Return (x, y) of the center of cell containing provided text 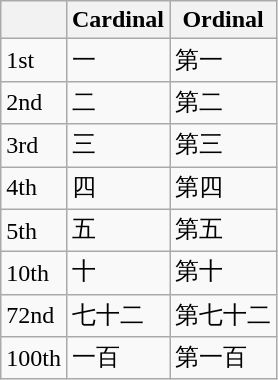
第一百 (224, 358)
二 (118, 102)
十 (118, 274)
1st (34, 60)
第七十二 (224, 316)
第二 (224, 102)
一百 (118, 358)
第十 (224, 274)
Cardinal (118, 20)
第四 (224, 188)
第一 (224, 60)
100th (34, 358)
五 (118, 230)
第三 (224, 146)
一 (118, 60)
3rd (34, 146)
4th (34, 188)
三 (118, 146)
第五 (224, 230)
Ordinal (224, 20)
七十二 (118, 316)
10th (34, 274)
四 (118, 188)
2nd (34, 102)
5th (34, 230)
72nd (34, 316)
